From the cell containing the given text, extract its center point as [X, Y] coordinate. 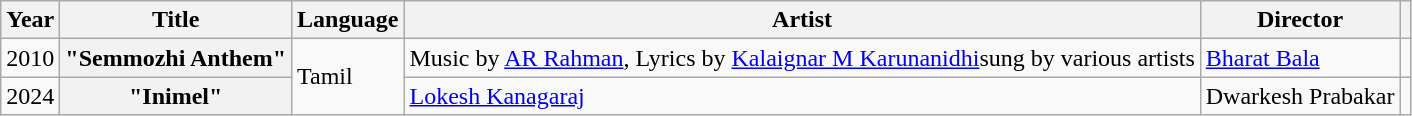
Music by AR Rahman, Lyrics by Kalaignar M Karunanidhisung by various artists [802, 58]
"Semmozhi Anthem" [176, 58]
Language [348, 20]
Bharat Bala [1300, 58]
Dwarkesh Prabakar [1300, 96]
Lokesh Kanagaraj [802, 96]
2010 [30, 58]
Title [176, 20]
Tamil [348, 77]
Director [1300, 20]
"Inimel" [176, 96]
Year [30, 20]
2024 [30, 96]
Artist [802, 20]
